Provide the (X, Y) coordinate of the cell's center where the given text is located.  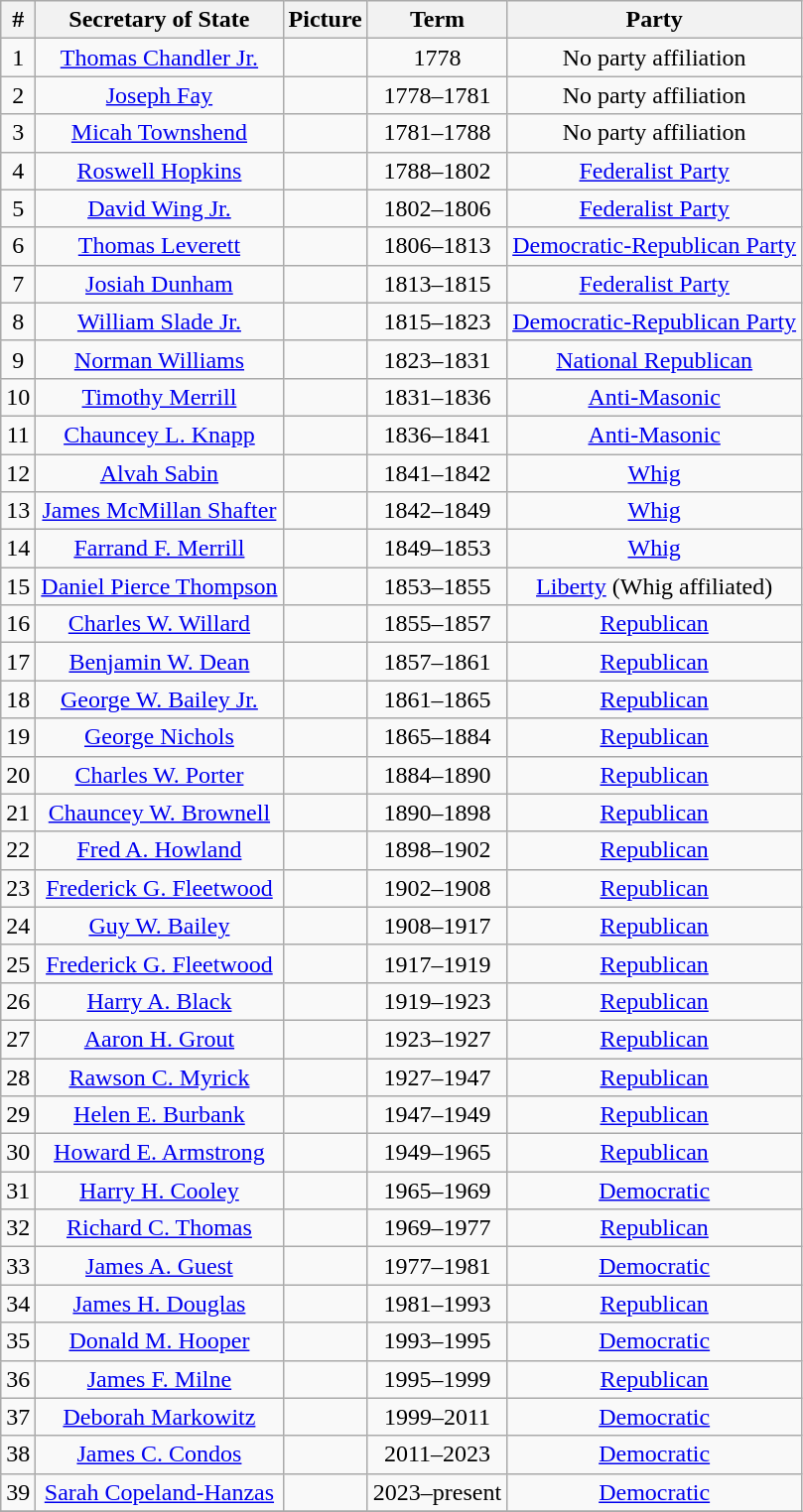
1778–1781 (437, 95)
1781–1788 (437, 133)
1842–1849 (437, 511)
William Slade Jr. (159, 321)
1977–1981 (437, 1266)
Fred A. Howland (159, 850)
4 (18, 171)
20 (18, 775)
Richard C. Thomas (159, 1228)
# (18, 20)
1969–1977 (437, 1228)
2023–present (437, 1492)
James A. Guest (159, 1266)
Deborah Markowitz (159, 1417)
1949–1965 (437, 1153)
James F. Milne (159, 1379)
National Republican (655, 359)
35 (18, 1341)
1908–1917 (437, 926)
1831–1836 (437, 397)
David Wing Jr. (159, 208)
14 (18, 549)
39 (18, 1492)
1865–1884 (437, 737)
Sarah Copeland-Hanzas (159, 1492)
Picture (326, 20)
25 (18, 963)
34 (18, 1304)
1857–1861 (437, 662)
Liberty (Whig affiliated) (655, 586)
1999–2011 (437, 1417)
1917–1919 (437, 963)
Charles W. Porter (159, 775)
29 (18, 1115)
1995–1999 (437, 1379)
2011–2023 (437, 1454)
28 (18, 1076)
7 (18, 284)
1923–1927 (437, 1039)
3 (18, 133)
1993–1995 (437, 1341)
1 (18, 58)
27 (18, 1039)
Joseph Fay (159, 95)
13 (18, 511)
Guy W. Bailey (159, 926)
Benjamin W. Dean (159, 662)
Chauncey W. Brownell (159, 813)
11 (18, 435)
Charles W. Willard (159, 624)
1849–1853 (437, 549)
George W. Bailey Jr. (159, 699)
Thomas Leverett (159, 246)
36 (18, 1379)
1902–1908 (437, 888)
1884–1890 (437, 775)
1813–1815 (437, 284)
9 (18, 359)
Micah Townshend (159, 133)
30 (18, 1153)
Norman Williams (159, 359)
1855–1857 (437, 624)
1853–1855 (437, 586)
2 (18, 95)
23 (18, 888)
1861–1865 (437, 699)
1890–1898 (437, 813)
24 (18, 926)
Farrand F. Merrill (159, 549)
James McMillan Shafter (159, 511)
1947–1949 (437, 1115)
1981–1993 (437, 1304)
10 (18, 397)
26 (18, 1001)
Chauncey L. Knapp (159, 435)
Thomas Chandler Jr. (159, 58)
Aaron H. Grout (159, 1039)
1823–1831 (437, 359)
1927–1947 (437, 1076)
1778 (437, 58)
33 (18, 1266)
Donald M. Hooper (159, 1341)
37 (18, 1417)
17 (18, 662)
1815–1823 (437, 321)
18 (18, 699)
1841–1842 (437, 473)
1788–1802 (437, 171)
Daniel Pierce Thompson (159, 586)
1965–1969 (437, 1191)
38 (18, 1454)
Roswell Hopkins (159, 171)
Secretary of State (159, 20)
Timothy Merrill (159, 397)
12 (18, 473)
Harry H. Cooley (159, 1191)
Harry A. Black (159, 1001)
1898–1902 (437, 850)
Helen E. Burbank (159, 1115)
5 (18, 208)
George Nichols (159, 737)
James C. Condos (159, 1454)
Party (655, 20)
Alvah Sabin (159, 473)
1802–1806 (437, 208)
31 (18, 1191)
Term (437, 20)
21 (18, 813)
1806–1813 (437, 246)
1919–1923 (437, 1001)
19 (18, 737)
1836–1841 (437, 435)
Rawson C. Myrick (159, 1076)
8 (18, 321)
Josiah Dunham (159, 284)
32 (18, 1228)
Howard E. Armstrong (159, 1153)
6 (18, 246)
James H. Douglas (159, 1304)
16 (18, 624)
15 (18, 586)
22 (18, 850)
